For the text-containing cell, return its midpoint in (x, y) coordinate format. 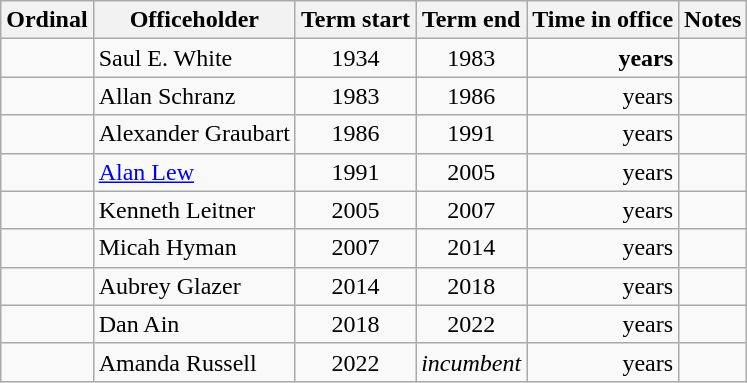
Alan Lew (194, 172)
Micah Hyman (194, 248)
Term end (472, 20)
Ordinal (47, 20)
Time in office (603, 20)
Saul E. White (194, 58)
incumbent (472, 362)
Dan Ain (194, 324)
Term start (355, 20)
Notes (713, 20)
Aubrey Glazer (194, 286)
Kenneth Leitner (194, 210)
1934 (355, 58)
Officeholder (194, 20)
Amanda Russell (194, 362)
Allan Schranz (194, 96)
Alexander Graubart (194, 134)
